Scan for the cell matching the given text and deliver its [X, Y] coordinate at center. 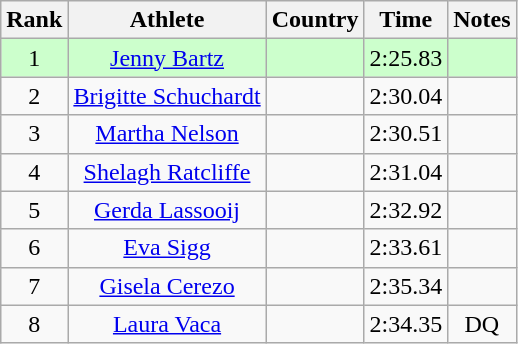
2:31.04 [406, 172]
Notes [482, 20]
Gerda Lassooij [167, 210]
Rank [34, 20]
6 [34, 248]
2:33.61 [406, 248]
Gisela Cerezo [167, 286]
Jenny Bartz [167, 58]
2:25.83 [406, 58]
Laura Vaca [167, 324]
5 [34, 210]
4 [34, 172]
Martha Nelson [167, 134]
2:35.34 [406, 286]
2:30.04 [406, 96]
Time [406, 20]
2 [34, 96]
2:34.35 [406, 324]
Brigitte Schuchardt [167, 96]
Country [315, 20]
2:32.92 [406, 210]
Shelagh Ratcliffe [167, 172]
Athlete [167, 20]
7 [34, 286]
2:30.51 [406, 134]
Eva Sigg [167, 248]
1 [34, 58]
3 [34, 134]
DQ [482, 324]
8 [34, 324]
